For the text-containing cell, return its midpoint in [X, Y] coordinate format. 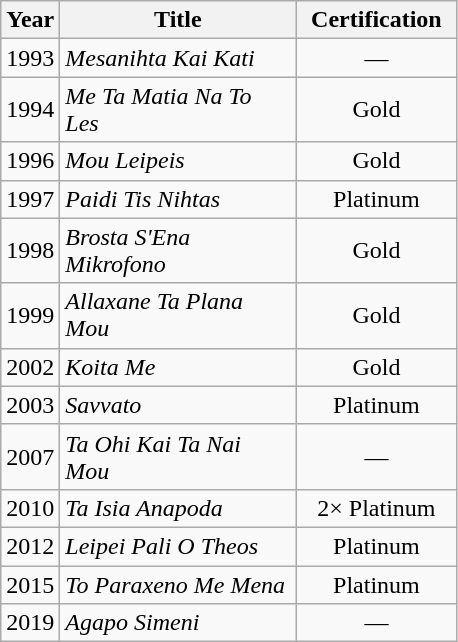
Leipei Pali O Theos [178, 546]
Year [30, 20]
Savvato [178, 405]
To Paraxeno Me Mena [178, 585]
Brosta S'Ena Mikrofono [178, 250]
1998 [30, 250]
2007 [30, 456]
1996 [30, 161]
2015 [30, 585]
Certification [376, 20]
2019 [30, 623]
Koita Me [178, 367]
2× Platinum [376, 508]
Allaxane Ta Plana Mou [178, 316]
1999 [30, 316]
Ta Isia Anapoda [178, 508]
Agapo Simeni [178, 623]
2010 [30, 508]
Me Ta Matia Na To Les [178, 110]
Mou Leipeis [178, 161]
2002 [30, 367]
1993 [30, 58]
2003 [30, 405]
2012 [30, 546]
Mesanihta Kai Kati [178, 58]
1997 [30, 199]
Paidi Tis Nihtas [178, 199]
Ta Ohi Kai Ta Nai Mou [178, 456]
Title [178, 20]
1994 [30, 110]
